Capture the cell that displays the provided text and extract its [x, y] central coordinate. 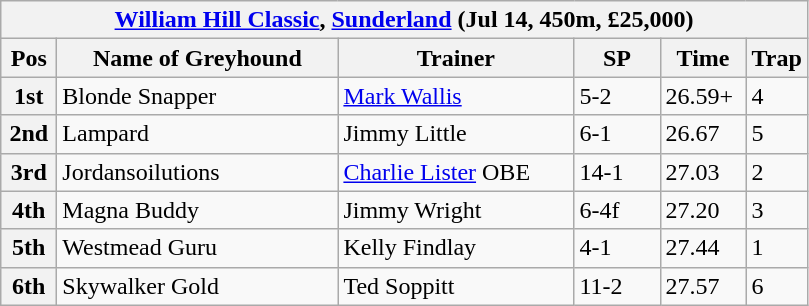
4-1 [617, 248]
6-1 [617, 134]
5th [29, 248]
5-2 [617, 96]
Mark Wallis [456, 96]
4th [29, 210]
Name of Greyhound [198, 58]
2nd [29, 134]
William Hill Classic, Sunderland (Jul 14, 450m, £25,000) [404, 20]
Westmead Guru [198, 248]
14-1 [617, 172]
SP [617, 58]
Trap [776, 58]
2 [776, 172]
1st [29, 96]
26.59+ [703, 96]
Kelly Findlay [456, 248]
Charlie Lister OBE [456, 172]
27.03 [703, 172]
Skywalker Gold [198, 286]
Trainer [456, 58]
Blonde Snapper [198, 96]
1 [776, 248]
3 [776, 210]
27.44 [703, 248]
Lampard [198, 134]
Magna Buddy [198, 210]
6-4f [617, 210]
27.20 [703, 210]
11-2 [617, 286]
4 [776, 96]
3rd [29, 172]
Ted Soppitt [456, 286]
Jimmy Wright [456, 210]
Pos [29, 58]
27.57 [703, 286]
26.67 [703, 134]
5 [776, 134]
Jordansoilutions [198, 172]
Jimmy Little [456, 134]
Time [703, 58]
6th [29, 286]
6 [776, 286]
